Extract the [x, y] coordinate from the center of the cell holding the provided text.  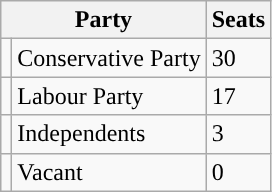
Seats [238, 20]
Party [104, 20]
Independents [109, 134]
30 [238, 58]
Vacant [109, 172]
Conservative Party [109, 58]
Labour Party [109, 96]
0 [238, 172]
17 [238, 96]
3 [238, 134]
